Locate the cell with the specified text and output its (X, Y) center coordinate. 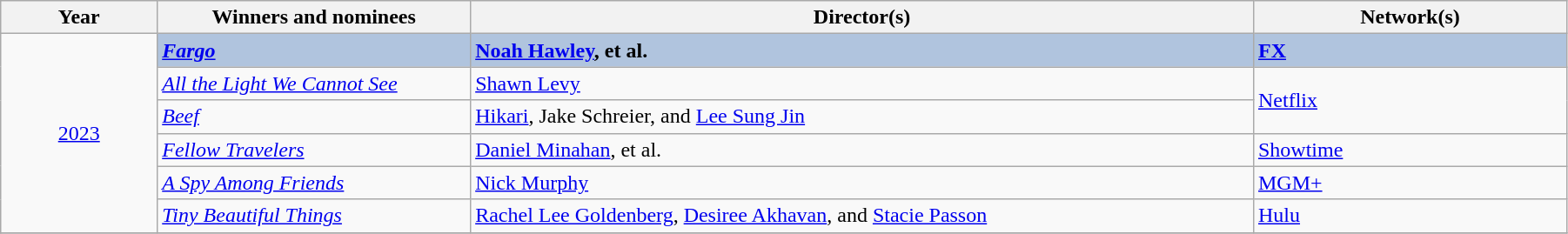
Network(s) (1410, 17)
Fargo (314, 50)
2023 (79, 133)
A Spy Among Friends (314, 183)
Director(s) (862, 17)
Beef (314, 117)
Hulu (1410, 216)
FX (1410, 50)
Shawn Levy (862, 84)
Showtime (1410, 150)
Daniel Minahan, et al. (862, 150)
Noah Hawley, et al. (862, 50)
Nick Murphy (862, 183)
Tiny Beautiful Things (314, 216)
Fellow Travelers (314, 150)
Hikari, Jake Schreier, and Lee Sung Jin (862, 117)
MGM+ (1410, 183)
All the Light We Cannot See (314, 84)
Netflix (1410, 100)
Winners and nominees (314, 17)
Rachel Lee Goldenberg, Desiree Akhavan, and Stacie Passon (862, 216)
Year (79, 17)
